Extract the [x, y] coordinate from the center of the cell holding the provided text.  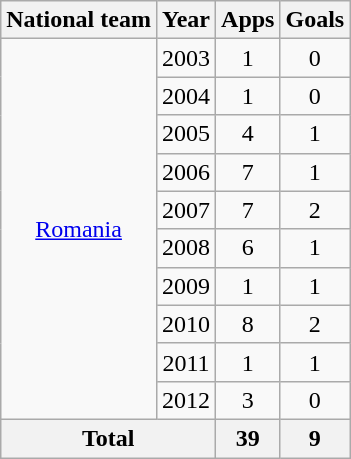
2008 [186, 248]
Goals [315, 20]
8 [248, 324]
6 [248, 248]
3 [248, 400]
2009 [186, 286]
2006 [186, 172]
Year [186, 20]
Romania [79, 230]
2007 [186, 210]
39 [248, 438]
2004 [186, 96]
National team [79, 20]
9 [315, 438]
Apps [248, 20]
4 [248, 134]
2003 [186, 58]
Total [108, 438]
2011 [186, 362]
2012 [186, 400]
2005 [186, 134]
2010 [186, 324]
